Return [x, y] of the center of cell containing provided text 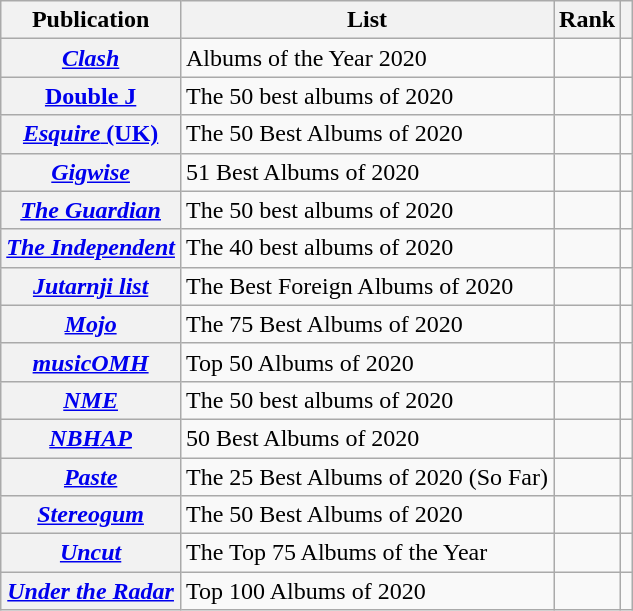
Uncut [91, 553]
Top 50 Albums of 2020 [366, 362]
Albums of the Year 2020 [366, 58]
The Independent [91, 248]
The Top 75 Albums of the Year [366, 553]
NBHAP [91, 438]
Rank [588, 20]
Top 100 Albums of 2020 [366, 591]
51 Best Albums of 2020 [366, 172]
The Best Foreign Albums of 2020 [366, 286]
Paste [91, 477]
Clash [91, 58]
Jutarnji list [91, 286]
50 Best Albums of 2020 [366, 438]
List [366, 20]
Esquire (UK) [91, 134]
Under the Radar [91, 591]
Mojo [91, 324]
Stereogum [91, 515]
The Guardian [91, 210]
Double J [91, 96]
Publication [91, 20]
The 25 Best Albums of 2020 (So Far) [366, 477]
The 40 best albums of 2020 [366, 248]
The 75 Best Albums of 2020 [366, 324]
musicOMH [91, 362]
NME [91, 400]
Gigwise [91, 172]
